Locate the cell with the specified text and output its (X, Y) center coordinate. 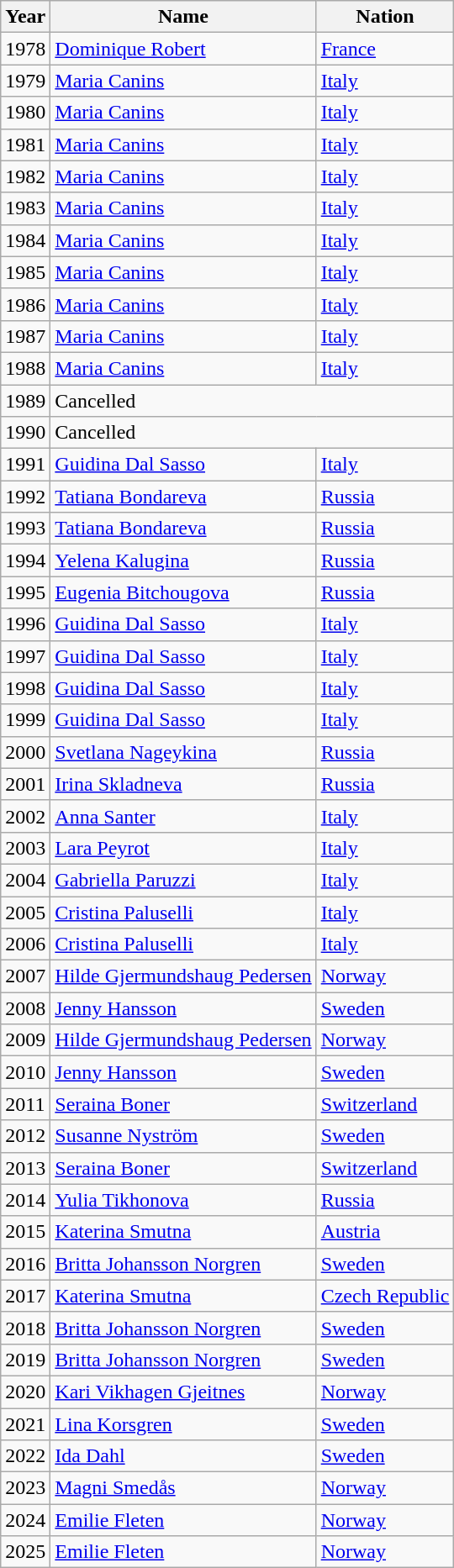
2012 (25, 1136)
Dominique Robert (183, 49)
1978 (25, 49)
1989 (25, 401)
1980 (25, 113)
Ida Dahl (183, 1456)
2007 (25, 976)
1981 (25, 145)
2022 (25, 1456)
2003 (25, 848)
2010 (25, 1072)
2011 (25, 1104)
2013 (25, 1168)
1995 (25, 592)
2020 (25, 1392)
2009 (25, 1040)
Austria (385, 1232)
1986 (25, 304)
1991 (25, 465)
1979 (25, 81)
Magni Smedås (183, 1488)
2019 (25, 1360)
1998 (25, 688)
1987 (25, 336)
Nation (385, 17)
Yulia Tikhonova (183, 1200)
2014 (25, 1200)
France (385, 49)
2015 (25, 1232)
Eugenia Bitchougova (183, 592)
2002 (25, 816)
2005 (25, 912)
2001 (25, 784)
1985 (25, 272)
2017 (25, 1296)
2025 (25, 1552)
1988 (25, 368)
2016 (25, 1264)
Lina Korsgren (183, 1424)
1984 (25, 240)
2006 (25, 944)
Gabriella Paruzzi (183, 880)
Kari Vikhagen Gjeitnes (183, 1392)
2021 (25, 1424)
2018 (25, 1328)
1982 (25, 176)
Yelena Kalugina (183, 560)
1993 (25, 529)
Susanne Nyström (183, 1136)
1997 (25, 656)
1983 (25, 208)
Anna Santer (183, 816)
Irina Skladneva (183, 784)
2008 (25, 1008)
1994 (25, 560)
Czech Republic (385, 1296)
Lara Peyrot (183, 848)
Year (25, 17)
Name (183, 17)
1990 (25, 433)
Svetlana Nageykina (183, 752)
2024 (25, 1520)
1996 (25, 624)
2000 (25, 752)
1992 (25, 497)
1999 (25, 720)
2004 (25, 880)
2023 (25, 1488)
